Determine the (X, Y) coordinate at the center of the cell enclosing the given text.  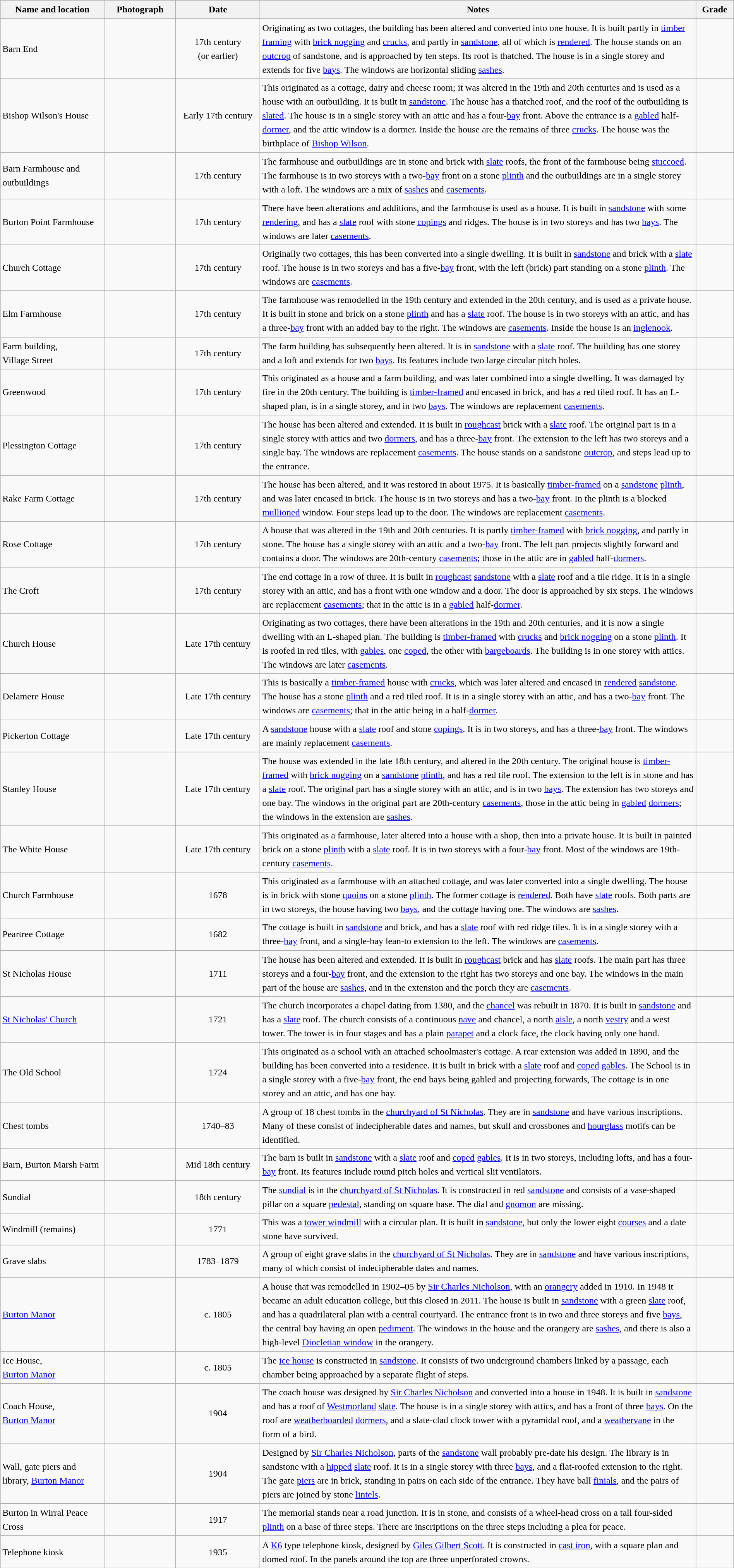
The Old School (53, 1073)
Date (218, 9)
Rose Cottage (53, 544)
Telephone kiosk (53, 1552)
Peartree Cottage (53, 934)
Greenwood (53, 392)
Barn, Burton Marsh Farm (53, 1165)
1711 (218, 974)
St Nicholas' Church (53, 1019)
Burton in Wirral Peace Cross (53, 1520)
Barn End (53, 49)
1721 (218, 1019)
Chest tombs (53, 1125)
1682 (218, 934)
Burton Manor (53, 1314)
Grave slabs (53, 1261)
Wall, gate piers and library, Burton Manor (53, 1474)
Farm building,Village Street (53, 353)
Pickerton Cottage (53, 736)
The White House (53, 849)
Burton Point Farmhouse (53, 222)
Photograph (140, 9)
This was a tower windmill with a circular plan. It is built in sandstone, but only the lower eight courses and a date stone have survived. (478, 1229)
Stanley House (53, 789)
Bishop Wilson's House (53, 115)
1783–1879 (218, 1261)
The Croft (53, 591)
18th century (218, 1197)
Plessington Cottage (53, 445)
Mid 18th century (218, 1165)
St Nicholas House (53, 974)
1917 (218, 1520)
Church Cottage (53, 268)
1740–83 (218, 1125)
Barn Farmhouse and outbuildings (53, 176)
Church Farmhouse (53, 895)
Coach House,Burton Manor (53, 1413)
Church House (53, 644)
Ice House,Burton Manor (53, 1368)
Delamere House (53, 697)
1771 (218, 1229)
Windmill (remains) (53, 1229)
1724 (218, 1073)
Early 17th century (218, 115)
Grade (715, 9)
1935 (218, 1552)
17th century(or earlier) (218, 49)
Name and location (53, 9)
A sandstone house with a slate roof and stone copings. It is in two storeys, and has a three-bay front. The windows are mainly replacement casements. (478, 736)
Rake Farm Cottage (53, 498)
Sundial (53, 1197)
Notes (478, 9)
Elm Farmhouse (53, 314)
1678 (218, 895)
